Find where the given text appears and provide that cell's center as [X, Y] coordinate. 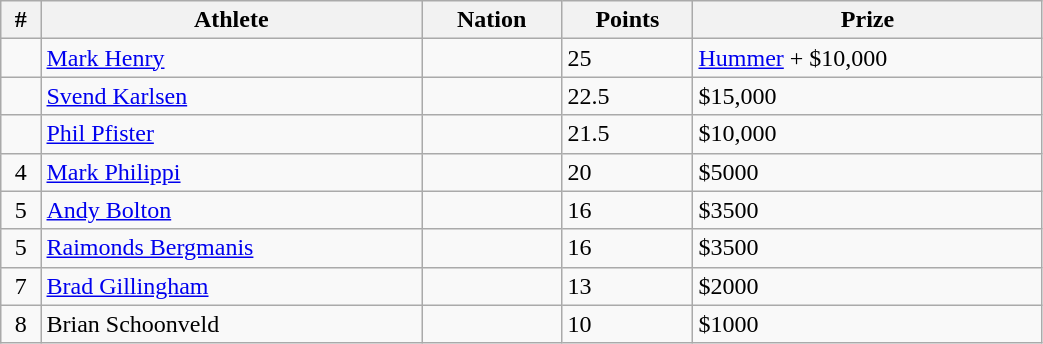
Raimonds Bergmanis [232, 248]
Mark Philippi [232, 172]
Brian Schoonveld [232, 324]
25 [628, 58]
8 [21, 324]
22.5 [628, 96]
10 [628, 324]
Athlete [232, 20]
Hummer + $10,000 [868, 58]
$2000 [868, 286]
Svend Karlsen [232, 96]
Phil Pfister [232, 134]
Prize [868, 20]
$5000 [868, 172]
$1000 [868, 324]
20 [628, 172]
Brad Gillingham [232, 286]
$10,000 [868, 134]
21.5 [628, 134]
Mark Henry [232, 58]
$15,000 [868, 96]
# [21, 20]
4 [21, 172]
Andy Bolton [232, 210]
Points [628, 20]
13 [628, 286]
Nation [492, 20]
7 [21, 286]
